Determine the (X, Y) coordinate at the center of the cell enclosing the given text.  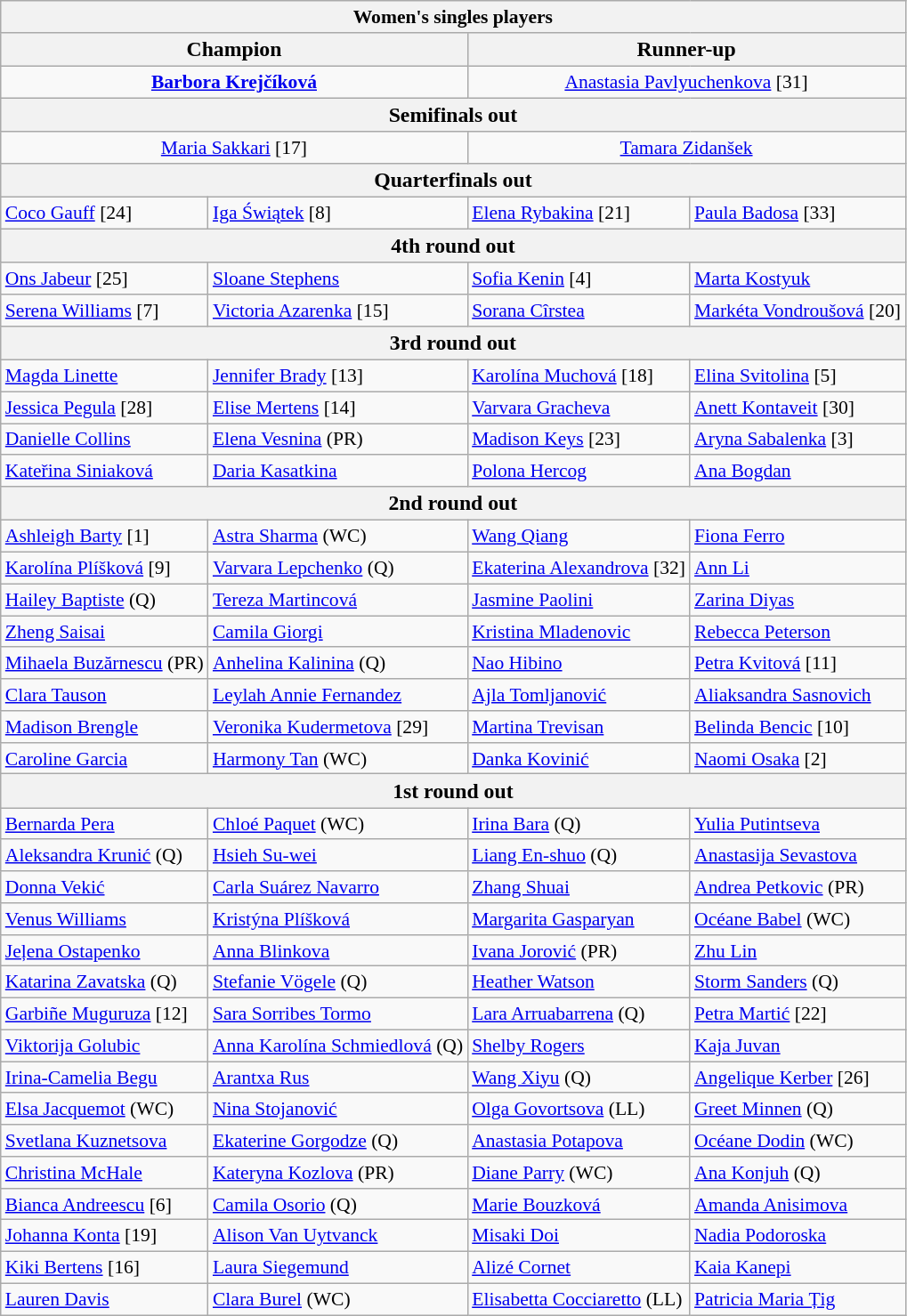
Victoria Azarenka [15] (338, 311)
Jasmine Paolini (579, 600)
Svetlana Kuznetsova (105, 1141)
Kateřina Siniaková (105, 472)
Hailey Baptiste (Q) (105, 600)
Heather Watson (579, 982)
Naomi Osaka [2] (798, 759)
Astra Sharma (WC) (338, 537)
Wang Xiyu (Q) (579, 1078)
2nd round out (453, 504)
Angelique Kerber [26] (798, 1078)
Shelby Rogers (579, 1046)
Lauren Davis (105, 1300)
Anna Karolína Schmiedlová (Q) (338, 1046)
Martina Trevisan (579, 727)
Marta Kostyuk (798, 279)
Petra Kvitová [11] (798, 664)
4th round out (453, 246)
Daria Kasatkina (338, 472)
Kiki Bertens [16] (105, 1268)
1st round out (453, 791)
Chloé Paquet (WC) (338, 824)
Elina Svitolina [5] (798, 376)
Laura Siegemund (338, 1268)
Bianca Andreescu [6] (105, 1205)
Zhang Shuai (579, 887)
Sorana Cîrstea (579, 311)
Diane Parry (WC) (579, 1173)
Zhu Lin (798, 951)
Polona Hercog (579, 472)
Viktorija Golubic (105, 1046)
Varvara Gracheva (579, 408)
Ann Li (798, 569)
Hsieh Su-wei (338, 856)
Carla Suárez Navarro (338, 887)
Liang En-shuo (Q) (579, 856)
Maria Sakkari [17] (234, 148)
Alizé Cornet (579, 1268)
Women's singles players (453, 17)
3rd round out (453, 343)
Ekaterine Gorgodze (Q) (338, 1141)
Fiona Ferro (798, 537)
Leylah Annie Fernandez (338, 695)
Sloane Stephens (338, 279)
Ekaterina Alexandrova [32] (579, 569)
Zarina Diyas (798, 600)
Amanda Anisimova (798, 1205)
Barbora Krejčíková (234, 83)
Karolína Muchová [18] (579, 376)
Océane Dodin (WC) (798, 1141)
Olga Govortsova (LL) (579, 1110)
Stefanie Vögele (Q) (338, 982)
Wang Qiang (579, 537)
Danielle Collins (105, 440)
Bernarda Pera (105, 824)
Markéta Vondroušová [20] (798, 311)
Donna Vekić (105, 887)
Serena Williams [7] (105, 311)
Elisabetta Cocciaretto (LL) (579, 1300)
Elena Vesnina (PR) (338, 440)
Jessica Pegula [28] (105, 408)
Danka Kovinić (579, 759)
Venus Williams (105, 919)
Anhelina Kalinina (Q) (338, 664)
Petra Martić [22] (798, 1014)
Sofia Kenin [4] (579, 279)
Aleksandra Krunić (Q) (105, 856)
Varvara Lepchenko (Q) (338, 569)
Champion (234, 50)
Kateryna Kozlova (PR) (338, 1173)
Sara Sorribes Tormo (338, 1014)
Kaia Kanepi (798, 1268)
Misaki Doi (579, 1236)
Nina Stojanović (338, 1110)
Kristýna Plíšková (338, 919)
Elsa Jacquemot (WC) (105, 1110)
Mihaela Buzărnescu (PR) (105, 664)
Aliaksandra Sasnovich (798, 695)
Aryna Sabalenka [3] (798, 440)
Storm Sanders (Q) (798, 982)
Elena Rybakina [21] (579, 214)
Jeļena Ostapenko (105, 951)
Nadia Podoroska (798, 1236)
Katarina Zavatska (Q) (105, 982)
Greet Minnen (Q) (798, 1110)
Anastasia Pavlyuchenkova [31] (686, 83)
Tamara Zidanšek (686, 148)
Irina-Camelia Begu (105, 1078)
Irina Bara (Q) (579, 824)
Coco Gauff [24] (105, 214)
Tereza Martincová (338, 600)
Ajla Tomljanović (579, 695)
Paula Badosa [33] (798, 214)
Runner-up (686, 50)
Nao Hibino (579, 664)
Ivana Jorović (PR) (579, 951)
Anastasija Sevastova (798, 856)
Rebecca Peterson (798, 632)
Clara Tauson (105, 695)
Océane Babel (WC) (798, 919)
Johanna Konta [19] (105, 1236)
Iga Świątek [8] (338, 214)
Andrea Petkovic (PR) (798, 887)
Lara Arruabarrena (Q) (579, 1014)
Kristina Mladenovic (579, 632)
Yulia Putintseva (798, 824)
Christina McHale (105, 1173)
Camila Osorio (Q) (338, 1205)
Alison Van Uytvanck (338, 1236)
Anastasia Potapova (579, 1141)
Ana Bogdan (798, 472)
Jennifer Brady [13] (338, 376)
Elise Mertens [14] (338, 408)
Garbiñe Muguruza [12] (105, 1014)
Clara Burel (WC) (338, 1300)
Ashleigh Barty [1] (105, 537)
Caroline Garcia (105, 759)
Margarita Gasparyan (579, 919)
Ana Konjuh (Q) (798, 1173)
Anett Kontaveit [30] (798, 408)
Patricia Maria Țig (798, 1300)
Belinda Bencic [10] (798, 727)
Karolína Plíšková [9] (105, 569)
Anna Blinkova (338, 951)
Camila Giorgi (338, 632)
Kaja Juvan (798, 1046)
Arantxa Rus (338, 1078)
Harmony Tan (WC) (338, 759)
Semifinals out (453, 115)
Madison Brengle (105, 727)
Ons Jabeur [25] (105, 279)
Quarterfinals out (453, 181)
Magda Linette (105, 376)
Madison Keys [23] (579, 440)
Zheng Saisai (105, 632)
Veronika Kudermetova [29] (338, 727)
Marie Bouzková (579, 1205)
